Search for the cell housing the specified text and yield its [x, y] center coordinate. 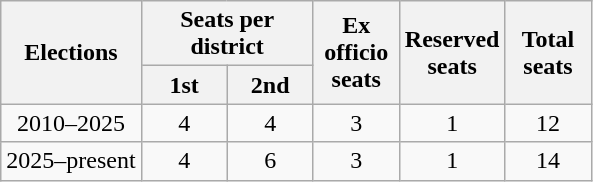
1st [184, 85]
Seats per district [227, 34]
14 [548, 161]
2025–present [71, 161]
Elections [71, 52]
Ex officio seats [356, 52]
Reserved seats [452, 52]
6 [270, 161]
2010–2025 [71, 123]
12 [548, 123]
Total seats [548, 52]
2nd [270, 85]
